Identify which cell holds the provided text, then report its (X, Y) central coordinate. 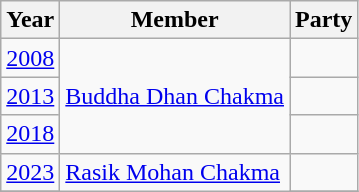
2013 (30, 96)
Party (324, 20)
Rasik Mohan Chakma (175, 172)
Buddha Dhan Chakma (175, 96)
2023 (30, 172)
2008 (30, 58)
2018 (30, 134)
Member (175, 20)
Year (30, 20)
